Output the [X, Y] coordinate of the center of the cell containing the given text.  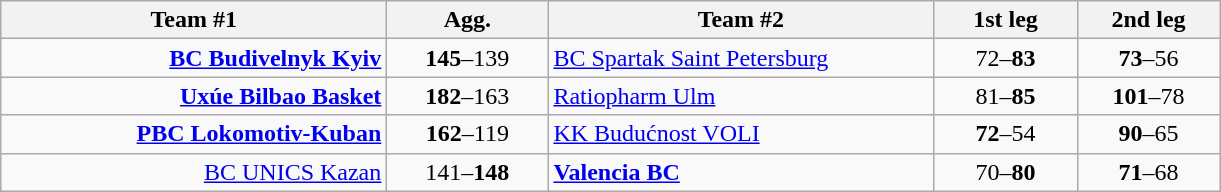
BC Budivelnyk Kyiv [194, 58]
141–148 [468, 172]
101–78 [1148, 96]
Team #1 [194, 20]
BC Spartak Saint Petersburg [741, 58]
BC UNICS Kazan [194, 172]
145–139 [468, 58]
73–56 [1148, 58]
Ratiopharm Ulm [741, 96]
71–68 [1148, 172]
162–119 [468, 134]
1st leg [1006, 20]
Agg. [468, 20]
Team #2 [741, 20]
KK Budućnost VOLI [741, 134]
Valencia BC [741, 172]
72–54 [1006, 134]
90–65 [1148, 134]
81–85 [1006, 96]
2nd leg [1148, 20]
PBC Lokomotiv-Kuban [194, 134]
72–83 [1006, 58]
Uxúe Bilbao Basket [194, 96]
70–80 [1006, 172]
182–163 [468, 96]
